Identify which cell holds the provided text, then report its (x, y) central coordinate. 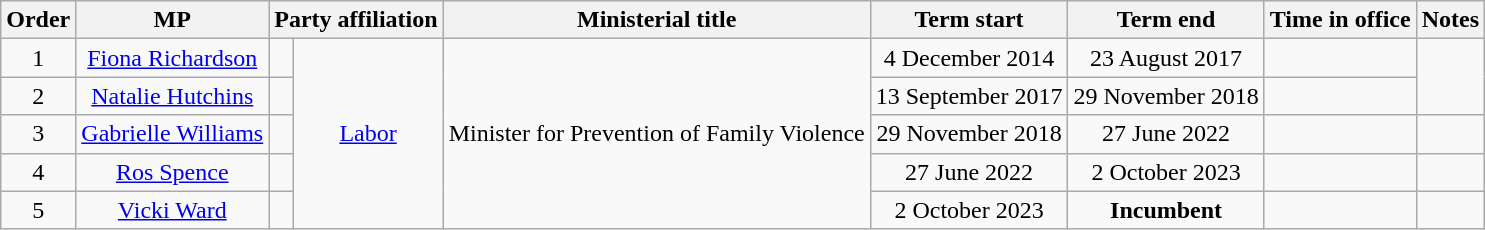
Notes (1450, 20)
Term end (1166, 20)
Incumbent (1166, 210)
Ministerial title (656, 20)
23 August 2017 (1166, 58)
Ros Spence (172, 172)
Labor (368, 134)
Gabrielle Williams (172, 134)
Time in office (1340, 20)
Term start (969, 20)
Fiona Richardson (172, 58)
2 (38, 96)
Vicki Ward (172, 210)
Party affiliation (356, 20)
3 (38, 134)
Order (38, 20)
MP (172, 20)
Minister for Prevention of Family Violence (656, 134)
5 (38, 210)
1 (38, 58)
4 December 2014 (969, 58)
4 (38, 172)
Natalie Hutchins (172, 96)
13 September 2017 (969, 96)
